Identify which cell holds the provided text, then report its (x, y) central coordinate. 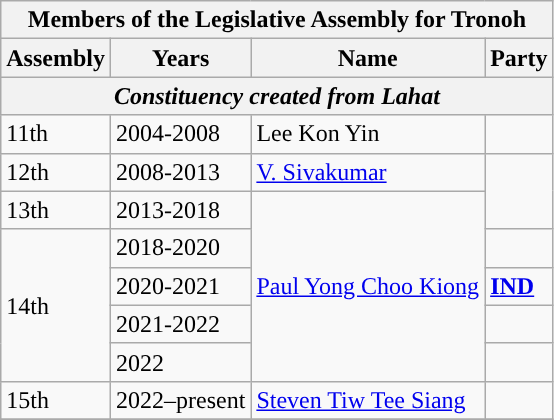
2013-2018 (180, 210)
2008-2013 (180, 172)
12th (56, 172)
11th (56, 134)
15th (56, 400)
2022 (180, 362)
2018-2020 (180, 248)
Lee Kon Yin (368, 134)
Steven Tiw Tee Siang (368, 400)
14th (56, 305)
Years (180, 58)
Assembly (56, 58)
Members of the Legislative Assembly for Tronoh (277, 20)
2021-2022 (180, 324)
Party (519, 58)
Name (368, 58)
13th (56, 210)
V. Sivakumar (368, 172)
IND (519, 286)
2004-2008 (180, 134)
2022–present (180, 400)
Constituency created from Lahat (277, 96)
Paul Yong Choo Kiong (368, 286)
2020-2021 (180, 286)
